Determine the [X, Y] coordinate at the center of the cell enclosing the given text.  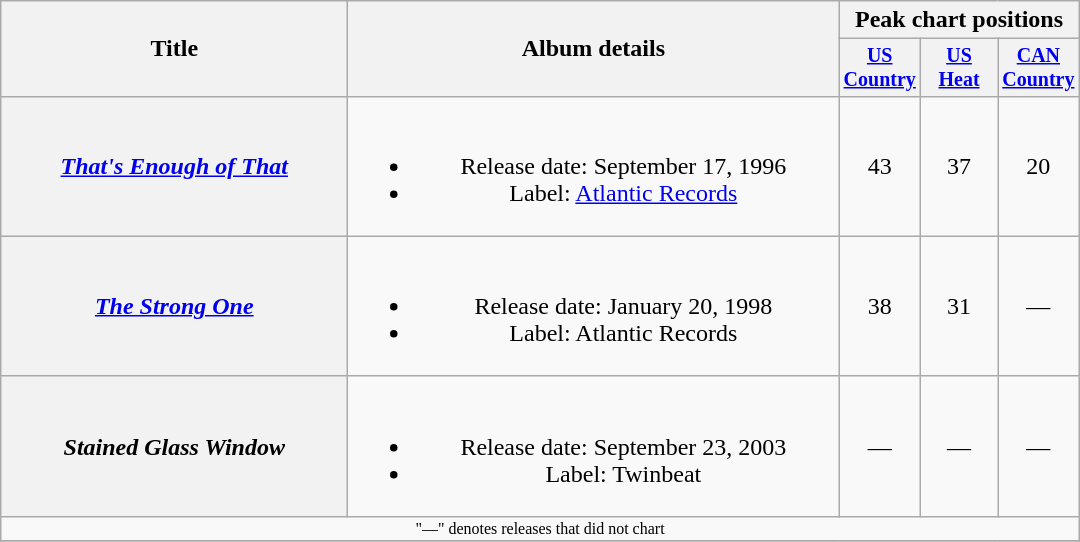
That's Enough of That [174, 166]
37 [960, 166]
Release date: September 23, 2003Label: Twinbeat [594, 446]
Release date: September 17, 1996Label: Atlantic Records [594, 166]
US Country [880, 68]
Peak chart positions [959, 20]
31 [960, 306]
Title [174, 49]
38 [880, 306]
"—" denotes releases that did not chart [540, 528]
Album details [594, 49]
Release date: January 20, 1998Label: Atlantic Records [594, 306]
Stained Glass Window [174, 446]
The Strong One [174, 306]
20 [1039, 166]
US Heat [960, 68]
43 [880, 166]
CAN Country [1039, 68]
